Determine the [X, Y] coordinate at the center of the cell enclosing the given text.  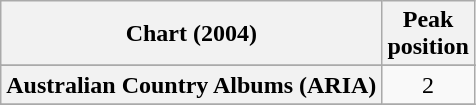
Australian Country Albums (ARIA) [192, 85]
Peak position [428, 34]
2 [428, 85]
Chart (2004) [192, 34]
